Capture the cell that displays the provided text and extract its [X, Y] central coordinate. 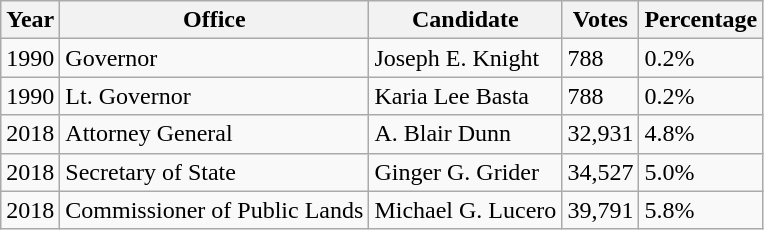
Joseph E. Knight [466, 58]
5.8% [701, 210]
A. Blair Dunn [466, 134]
Secretary of State [214, 172]
Karia Lee Basta [466, 96]
34,527 [600, 172]
Office [214, 20]
32,931 [600, 134]
Votes [600, 20]
Michael G. Lucero [466, 210]
Attorney General [214, 134]
Year [30, 20]
Lt. Governor [214, 96]
4.8% [701, 134]
Commissioner of Public Lands [214, 210]
Percentage [701, 20]
Candidate [466, 20]
5.0% [701, 172]
Governor [214, 58]
Ginger G. Grider [466, 172]
39,791 [600, 210]
